Provide the (X, Y) coordinate of the cell's center where the given text is located.  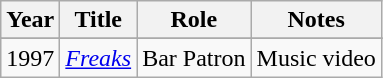
Notes (316, 20)
Role (194, 20)
Freaks (98, 58)
Music video (316, 58)
1997 (30, 58)
Year (30, 20)
Title (98, 20)
Bar Patron (194, 58)
